Return (X, Y) of the center of cell containing provided text 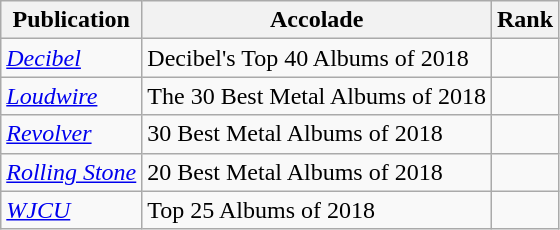
Rank (526, 20)
Accolade (317, 20)
Loudwire (72, 96)
20 Best Metal Albums of 2018 (317, 172)
Revolver (72, 134)
Publication (72, 20)
WJCU (72, 210)
Decibel's Top 40 Albums of 2018 (317, 58)
Decibel (72, 58)
The 30 Best Metal Albums of 2018 (317, 96)
Rolling Stone (72, 172)
30 Best Metal Albums of 2018 (317, 134)
Top 25 Albums of 2018 (317, 210)
